Provide the (x, y) coordinate of the cell's center where the given text is located.  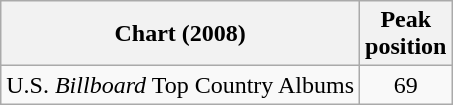
Chart (2008) (180, 34)
U.S. Billboard Top Country Albums (180, 85)
69 (406, 85)
Peakposition (406, 34)
